Scan for the cell matching the given text and deliver its [x, y] coordinate at center. 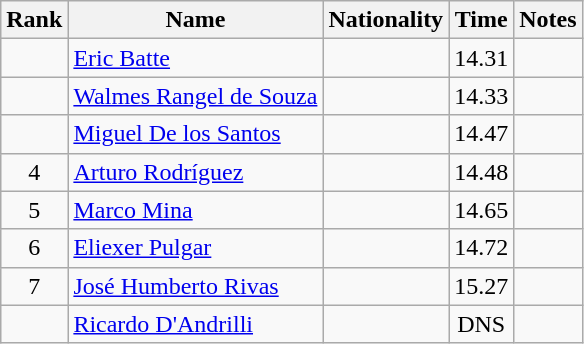
15.27 [482, 286]
14.72 [482, 248]
Nationality [386, 20]
Name [196, 20]
6 [34, 248]
DNS [482, 324]
14.47 [482, 134]
José Humberto Rivas [196, 286]
4 [34, 172]
Notes [548, 20]
14.65 [482, 210]
Miguel De los Santos [196, 134]
Ricardo D'Andrilli [196, 324]
Time [482, 20]
14.31 [482, 58]
14.48 [482, 172]
7 [34, 286]
Walmes Rangel de Souza [196, 96]
14.33 [482, 96]
Eliexer Pulgar [196, 248]
Rank [34, 20]
Eric Batte [196, 58]
Arturo Rodríguez [196, 172]
5 [34, 210]
Marco Mina [196, 210]
